Return the (X, Y) coordinate for the center point of the cell that contains the specified text.  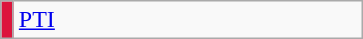
PTI (188, 20)
